Capture the cell that displays the provided text and extract its [X, Y] central coordinate. 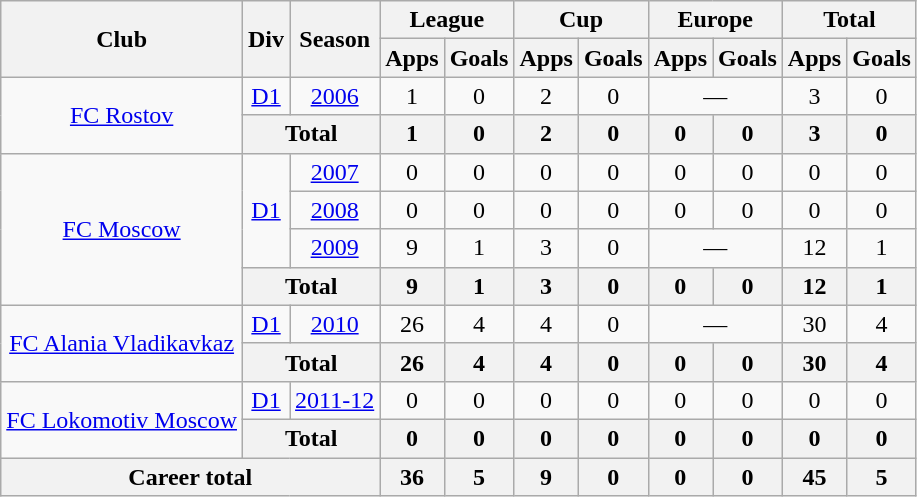
Cup [581, 20]
Div [266, 39]
Career total [190, 477]
45 [814, 477]
2006 [335, 96]
Club [122, 39]
FC Moscow [122, 229]
Season [335, 39]
FC Alania Vladikavkaz [122, 343]
Europe [715, 20]
League [447, 20]
FC Lokomotiv Moscow [122, 419]
FC Rostov [122, 115]
2007 [335, 172]
2009 [335, 248]
36 [412, 477]
2010 [335, 324]
2008 [335, 210]
2011-12 [335, 400]
